Pinpoint the cell where the given text exists, returning its [x, y] midpoint coordinate. 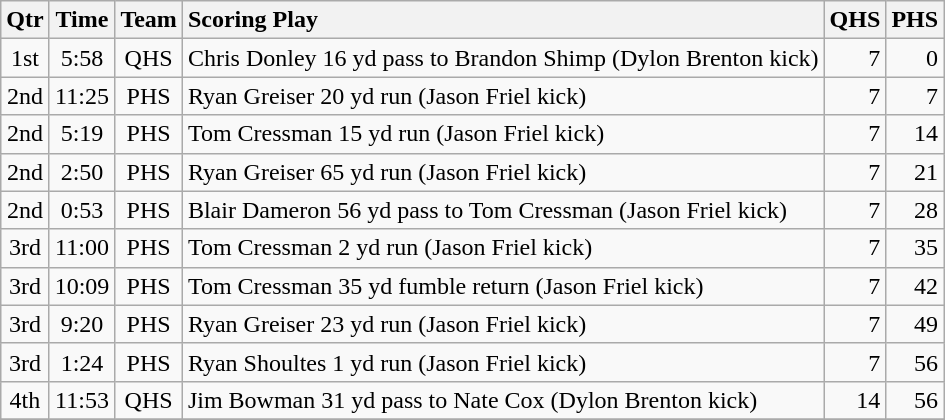
Ryan Greiser 23 yd run (Jason Friel kick) [503, 324]
9:20 [82, 324]
Ryan Shoultes 1 yd run (Jason Friel kick) [503, 362]
Qtr [25, 20]
0:53 [82, 210]
11:00 [82, 248]
Time [82, 20]
Jim Bowman 31 yd pass to Nate Cox (Dylon Brenton kick) [503, 400]
2:50 [82, 172]
4th [25, 400]
11:25 [82, 96]
Tom Cressman 35 yd fumble return (Jason Friel kick) [503, 286]
21 [915, 172]
Ryan Greiser 20 yd run (Jason Friel kick) [503, 96]
28 [915, 210]
5:58 [82, 58]
11:53 [82, 400]
0 [915, 58]
Ryan Greiser 65 yd run (Jason Friel kick) [503, 172]
42 [915, 286]
Tom Cressman 15 yd run (Jason Friel kick) [503, 134]
Blair Dameron 56 yd pass to Tom Cressman (Jason Friel kick) [503, 210]
49 [915, 324]
Scoring Play [503, 20]
5:19 [82, 134]
Chris Donley 16 yd pass to Brandon Shimp (Dylon Brenton kick) [503, 58]
Tom Cressman 2 yd run (Jason Friel kick) [503, 248]
10:09 [82, 286]
1:24 [82, 362]
Team [149, 20]
35 [915, 248]
1st [25, 58]
